Return the [x, y] coordinate for the center point of the cell that contains the specified text.  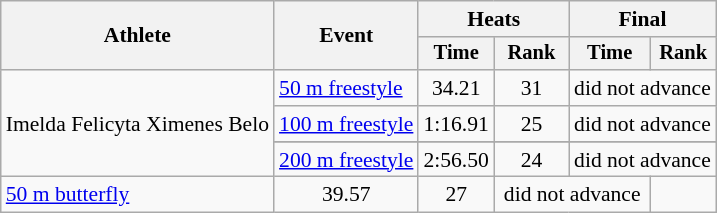
50 m butterfly [138, 195]
50 m freestyle [346, 88]
Event [346, 36]
2:56.50 [456, 160]
200 m freestyle [346, 160]
Athlete [138, 36]
100 m freestyle [346, 124]
31 [532, 88]
Imelda Felicyta Ximenes Belo [138, 124]
24 [532, 160]
34.21 [456, 88]
Final [642, 19]
1:16.91 [456, 124]
39.57 [346, 195]
25 [532, 124]
Heats [494, 19]
27 [456, 195]
